For the text-containing cell, return its midpoint in [x, y] coordinate format. 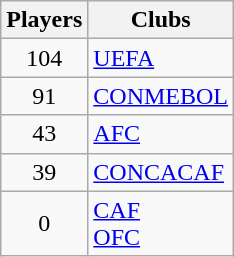
104 [44, 58]
39 [44, 172]
0 [44, 224]
CONCACAF [161, 172]
AFC [161, 134]
CONMEBOL [161, 96]
UEFA [161, 58]
43 [44, 134]
CAFOFC [161, 224]
Clubs [161, 20]
91 [44, 96]
Players [44, 20]
